Pinpoint the cell where the given text exists, returning its (x, y) midpoint coordinate. 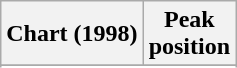
Peakposition (189, 34)
Chart (1998) (72, 34)
